Capture the cell that displays the provided text and extract its [x, y] central coordinate. 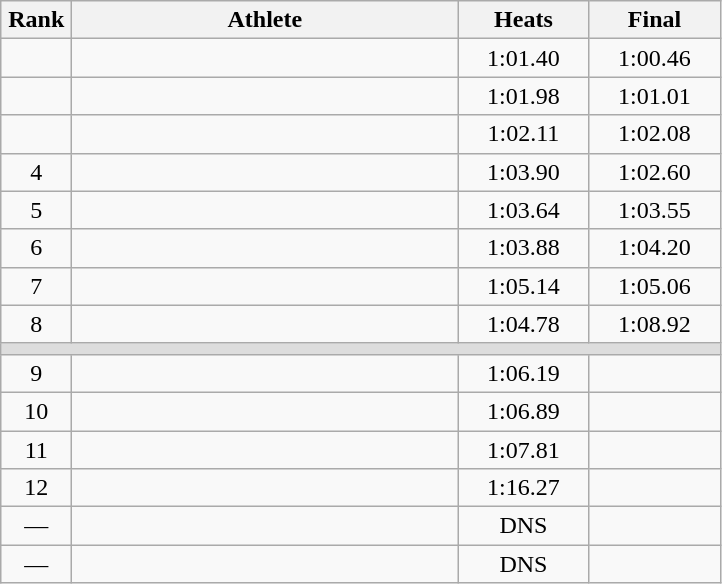
1:06.19 [524, 373]
11 [36, 449]
Final [654, 20]
1:06.89 [524, 411]
7 [36, 286]
1:00.46 [654, 58]
4 [36, 172]
1:03.55 [654, 210]
1:02.60 [654, 172]
8 [36, 324]
9 [36, 373]
10 [36, 411]
5 [36, 210]
Heats [524, 20]
1:04.78 [524, 324]
1:03.90 [524, 172]
1:01.01 [654, 96]
Rank [36, 20]
6 [36, 248]
1:07.81 [524, 449]
1:03.88 [524, 248]
1:02.08 [654, 134]
12 [36, 488]
1:08.92 [654, 324]
1:04.20 [654, 248]
1:03.64 [524, 210]
Athlete [265, 20]
1:16.27 [524, 488]
1:01.40 [524, 58]
1:05.14 [524, 286]
1:01.98 [524, 96]
1:02.11 [524, 134]
1:05.06 [654, 286]
